Extract the [x, y] coordinate from the center of the cell holding the provided text.  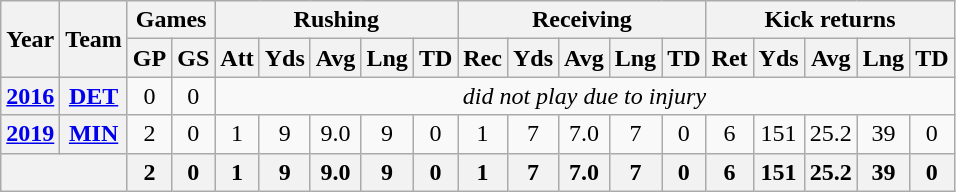
2019 [30, 134]
Rec [483, 58]
GP [149, 58]
Games [170, 20]
Att [237, 58]
MIN [94, 134]
DET [94, 96]
GS [194, 58]
Team [94, 39]
Ret [730, 58]
Year [30, 39]
did not play due to injury [584, 96]
Rushing [336, 20]
Kick returns [830, 20]
Receiving [582, 20]
2016 [30, 96]
